From the cell containing the given text, extract its center point as [x, y] coordinate. 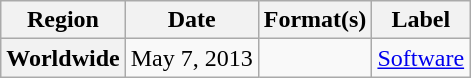
May 7, 2013 [192, 58]
Worldwide [63, 58]
Region [63, 20]
Label [421, 20]
Format(s) [315, 20]
Software [421, 58]
Date [192, 20]
